Search for the cell housing the specified text and yield its [x, y] center coordinate. 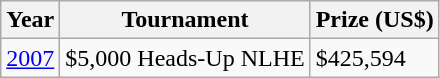
2007 [30, 58]
$5,000 Heads-Up NLHE [185, 58]
$425,594 [374, 58]
Year [30, 20]
Tournament [185, 20]
Prize (US$) [374, 20]
